From the cell containing the given text, extract its center point as [X, Y] coordinate. 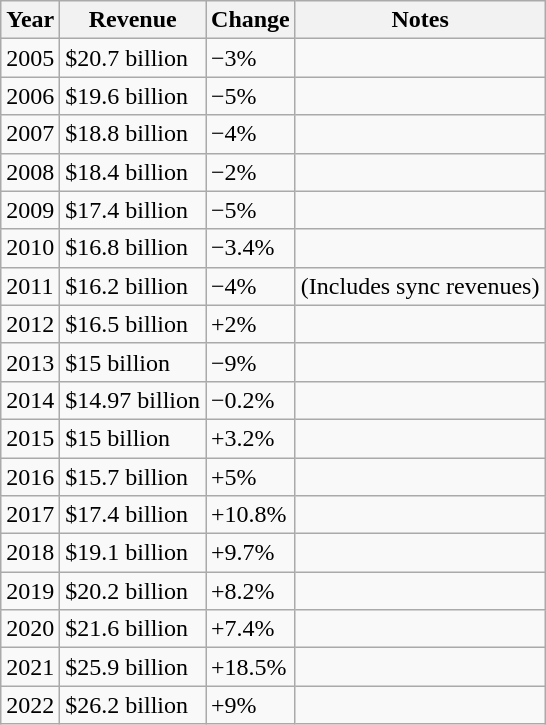
−0.2% [251, 400]
Year [30, 20]
2021 [30, 667]
$20.7 billion [133, 58]
+10.8% [251, 515]
Change [251, 20]
(Includes sync revenues) [420, 286]
+3.2% [251, 438]
$25.9 billion [133, 667]
+9.7% [251, 553]
2010 [30, 248]
$20.2 billion [133, 591]
2013 [30, 362]
$18.4 billion [133, 172]
$26.2 billion [133, 705]
−9% [251, 362]
2015 [30, 438]
2005 [30, 58]
$16.8 billion [133, 248]
−2% [251, 172]
+2% [251, 324]
2022 [30, 705]
2014 [30, 400]
$16.2 billion [133, 286]
$21.6 billion [133, 629]
Revenue [133, 20]
+18.5% [251, 667]
+8.2% [251, 591]
2016 [30, 477]
2017 [30, 515]
$16.5 billion [133, 324]
$15.7 billion [133, 477]
−3% [251, 58]
$18.8 billion [133, 134]
$14.97 billion [133, 400]
+9% [251, 705]
2006 [30, 96]
2020 [30, 629]
Notes [420, 20]
2009 [30, 210]
2011 [30, 286]
$19.1 billion [133, 553]
+5% [251, 477]
2019 [30, 591]
2018 [30, 553]
−3.4% [251, 248]
2008 [30, 172]
+7.4% [251, 629]
$19.6 billion [133, 96]
2007 [30, 134]
2012 [30, 324]
